Find where the given text appears and provide that cell's center as [X, Y] coordinate. 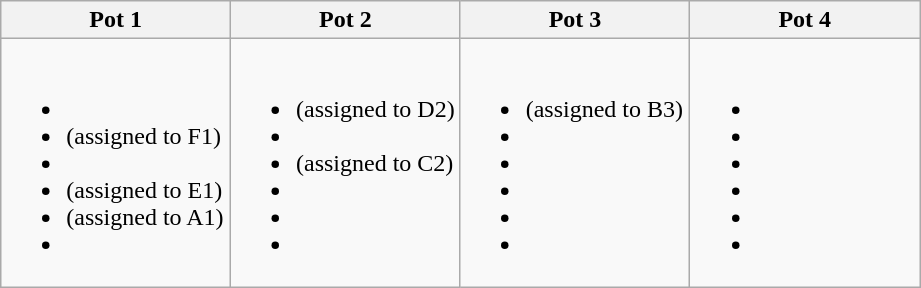
(assigned to D2) (assigned to C2) [345, 163]
Pot 2 [345, 20]
Pot 3 [575, 20]
Pot 1 [116, 20]
(assigned to B3) [575, 163]
Pot 4 [805, 20]
(assigned to F1) (assigned to E1) (assigned to A1) [116, 163]
